Detect which cell encompasses the target text, then output its [X, Y] center coordinate. 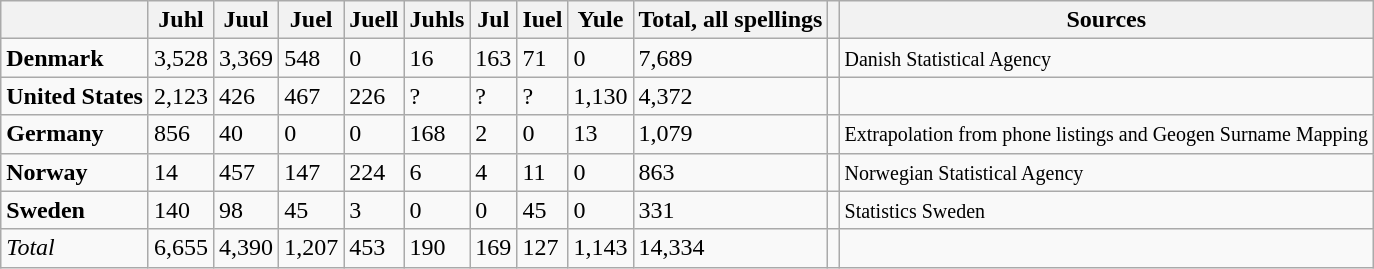
6 [437, 172]
Sweden [75, 210]
16 [437, 58]
2 [494, 134]
3,528 [180, 58]
4 [494, 172]
3 [374, 210]
Danish Statistical Agency [1106, 58]
Total [75, 248]
Juul [246, 20]
226 [374, 96]
United States [75, 96]
2,123 [180, 96]
Juel [312, 20]
127 [542, 248]
190 [437, 248]
Juhl [180, 20]
1,079 [730, 134]
Iuel [542, 20]
548 [312, 58]
Total, all spellings [730, 20]
Norway [75, 172]
453 [374, 248]
Yule [600, 20]
168 [437, 134]
457 [246, 172]
14,334 [730, 248]
Germany [75, 134]
Statistics Sweden [1106, 210]
6,655 [180, 248]
13 [600, 134]
1,143 [600, 248]
856 [180, 134]
1,130 [600, 96]
467 [312, 96]
4,372 [730, 96]
224 [374, 172]
11 [542, 172]
3,369 [246, 58]
140 [180, 210]
Denmark [75, 58]
Extrapolation from phone listings and Geogen Surname Mapping [1106, 134]
Sources [1106, 20]
40 [246, 134]
Juell [374, 20]
4,390 [246, 248]
426 [246, 96]
7,689 [730, 58]
163 [494, 58]
147 [312, 172]
14 [180, 172]
1,207 [312, 248]
863 [730, 172]
Jul [494, 20]
Norwegian Statistical Agency [1106, 172]
Juhls [437, 20]
169 [494, 248]
331 [730, 210]
98 [246, 210]
71 [542, 58]
